Detect which cell encompasses the target text, then output its [x, y] center coordinate. 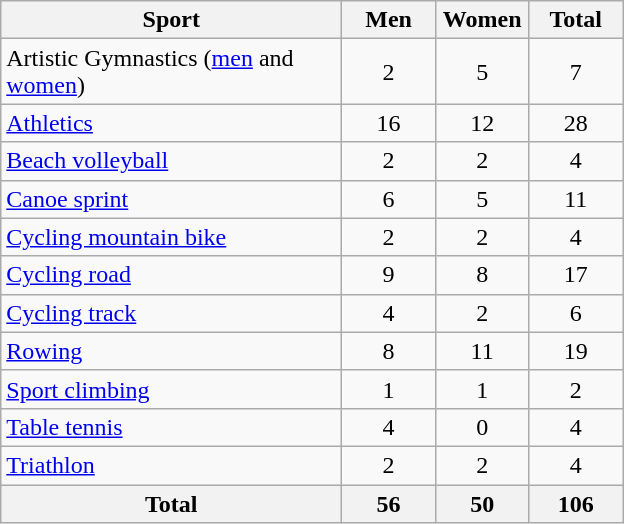
Triathlon [172, 465]
Canoe sprint [172, 199]
106 [576, 503]
Cycling road [172, 275]
Sport climbing [172, 389]
Women [482, 20]
17 [576, 275]
Table tennis [172, 427]
Artistic Gymnastics (men and women) [172, 72]
9 [389, 275]
Beach volleyball [172, 161]
0 [482, 427]
Sport [172, 20]
Cycling mountain bike [172, 237]
50 [482, 503]
56 [389, 503]
16 [389, 123]
28 [576, 123]
12 [482, 123]
19 [576, 351]
Cycling track [172, 313]
Men [389, 20]
Rowing [172, 351]
Athletics [172, 123]
7 [576, 72]
